Capture the cell that displays the provided text and extract its (X, Y) central coordinate. 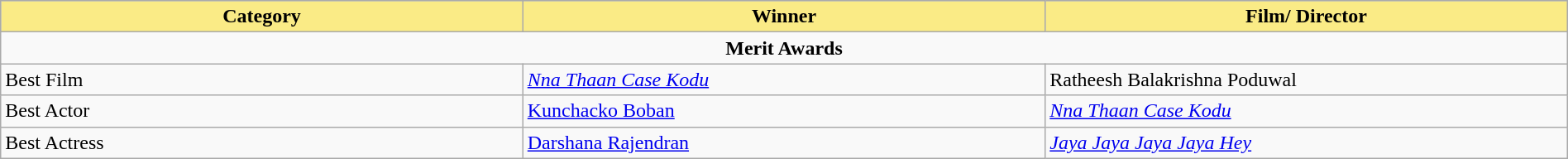
Merit Awards (784, 48)
Film/ Director (1307, 17)
Jaya Jaya Jaya Jaya Hey (1307, 142)
Best Actress (262, 142)
Kunchacko Boban (784, 111)
Winner (784, 17)
Best Film (262, 79)
Ratheesh Balakrishna Poduwal (1307, 79)
Category (262, 17)
Best Actor (262, 111)
Darshana Rajendran (784, 142)
